Return the (x, y) coordinate for the center point of the cell that contains the specified text.  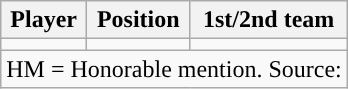
Player (44, 20)
1st/2nd team (268, 20)
Position (139, 20)
HM = Honorable mention. Source: (174, 69)
